Capture the cell that displays the provided text and extract its (x, y) central coordinate. 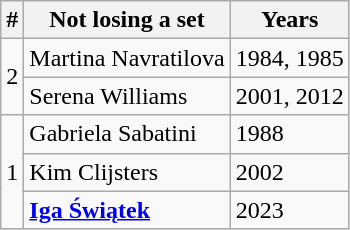
Not losing a set (127, 20)
1 (12, 172)
2001, 2012 (290, 96)
2002 (290, 172)
Years (290, 20)
2023 (290, 210)
# (12, 20)
Gabriela Sabatini (127, 134)
Serena Williams (127, 96)
1988 (290, 134)
Martina Navratilova (127, 58)
1984, 1985 (290, 58)
Kim Clijsters (127, 172)
2 (12, 77)
Iga Świątek (127, 210)
